From the cell containing the given text, extract its center point as (x, y) coordinate. 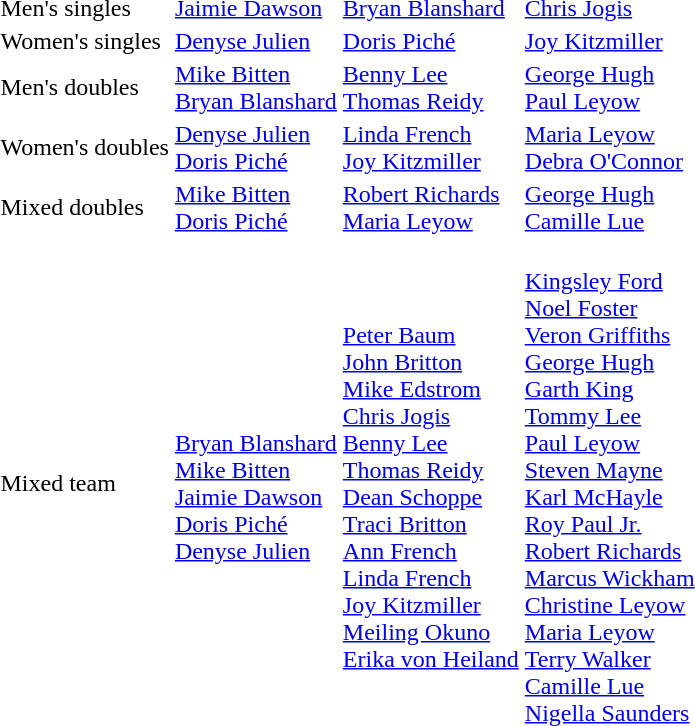
Robert Richards Maria Leyow (430, 208)
Benny Lee Thomas Reidy (430, 88)
Denyse Julien Doris Piché (256, 148)
Linda French Joy Kitzmiller (430, 148)
Mike Bitten Bryan Blanshard (256, 88)
Mike Bitten Doris Piché (256, 208)
Doris Piché (430, 41)
Denyse Julien (256, 41)
